Detect which cell encompasses the target text, then output its (x, y) center coordinate. 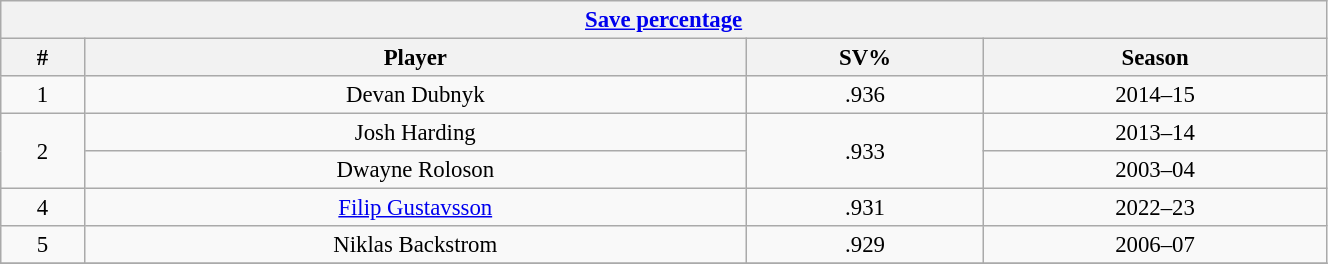
SV% (864, 58)
.929 (864, 245)
.936 (864, 95)
# (42, 58)
2013–14 (1156, 133)
4 (42, 208)
1 (42, 95)
2 (42, 152)
Dwayne Roloson (415, 170)
Filip Gustavsson (415, 208)
2006–07 (1156, 245)
Devan Dubnyk (415, 95)
2022–23 (1156, 208)
Player (415, 58)
.931 (864, 208)
2003–04 (1156, 170)
Niklas Backstrom (415, 245)
.933 (864, 152)
Season (1156, 58)
5 (42, 245)
2014–15 (1156, 95)
Save percentage (664, 20)
Josh Harding (415, 133)
